Return the [X, Y] coordinate for the center point of the cell that contains the specified text.  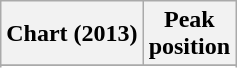
Chart (2013) [72, 34]
Peakposition [189, 34]
